Output the (X, Y) coordinate of the center of the cell containing the given text.  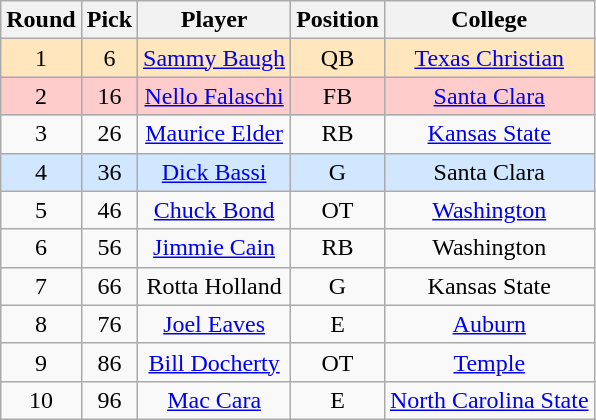
66 (109, 286)
Jimmie Cain (214, 248)
36 (109, 172)
Bill Docherty (214, 362)
2 (41, 96)
QB (338, 58)
3 (41, 134)
5 (41, 210)
Chuck Bond (214, 210)
8 (41, 324)
46 (109, 210)
1 (41, 58)
26 (109, 134)
96 (109, 400)
9 (41, 362)
Rotta Holland (214, 286)
Dick Bassi (214, 172)
Nello Falaschi (214, 96)
Pick (109, 20)
North Carolina State (489, 400)
Sammy Baugh (214, 58)
56 (109, 248)
College (489, 20)
76 (109, 324)
16 (109, 96)
FB (338, 96)
Joel Eaves (214, 324)
Mac Cara (214, 400)
10 (41, 400)
Temple (489, 362)
Texas Christian (489, 58)
Player (214, 20)
7 (41, 286)
Auburn (489, 324)
86 (109, 362)
4 (41, 172)
Position (338, 20)
Maurice Elder (214, 134)
Round (41, 20)
